Detect which cell encompasses the target text, then output its [x, y] center coordinate. 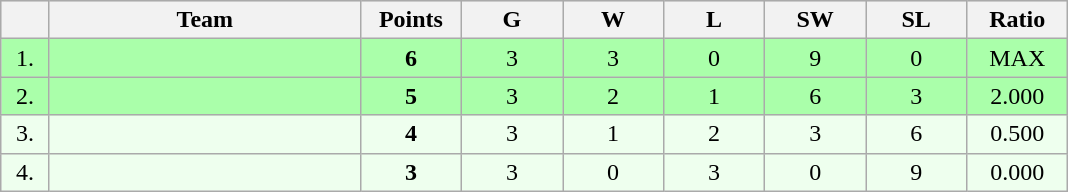
1. [26, 58]
4. [26, 172]
4 [410, 134]
0.500 [1018, 134]
W [612, 20]
5 [410, 96]
Ratio [1018, 20]
2. [26, 96]
0.000 [1018, 172]
SL [916, 20]
L [714, 20]
2.000 [1018, 96]
MAX [1018, 58]
3. [26, 134]
SW [816, 20]
G [512, 20]
Points [410, 20]
Team [204, 20]
